For the text-containing cell, return its midpoint in [x, y] coordinate format. 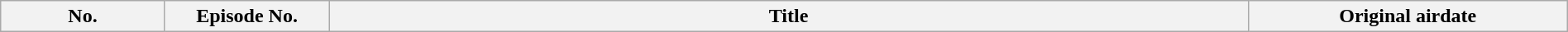
Title [789, 16]
Original airdate [1408, 16]
Episode No. [246, 16]
No. [83, 16]
